For the text-containing cell, return its midpoint in (x, y) coordinate format. 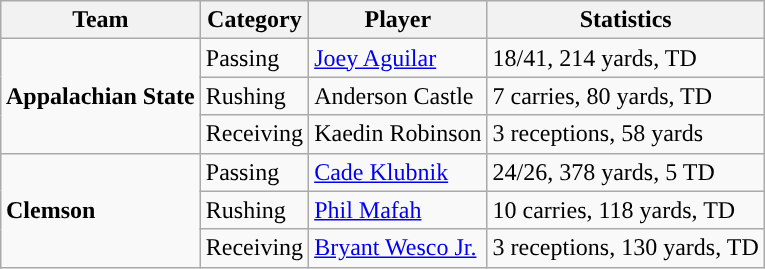
Category (254, 20)
24/26, 378 yards, 5 TD (626, 172)
10 carries, 118 yards, TD (626, 210)
Statistics (626, 20)
3 receptions, 130 yards, TD (626, 248)
18/41, 214 yards, TD (626, 58)
Kaedin Robinson (398, 134)
Phil Mafah (398, 210)
Anderson Castle (398, 96)
Team (100, 20)
Cade Klubnik (398, 172)
Appalachian State (100, 96)
7 carries, 80 yards, TD (626, 96)
Player (398, 20)
Clemson (100, 210)
Joey Aguilar (398, 58)
Bryant Wesco Jr. (398, 248)
3 receptions, 58 yards (626, 134)
